Identify which cell holds the provided text, then report its (X, Y) central coordinate. 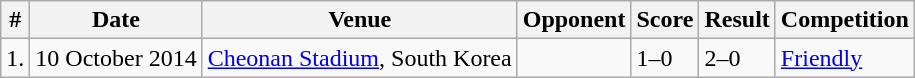
Date (116, 20)
Competition (844, 20)
Cheonan Stadium, South Korea (360, 58)
2–0 (737, 58)
Venue (360, 20)
Result (737, 20)
1–0 (665, 58)
# (16, 20)
Friendly (844, 58)
1. (16, 58)
Score (665, 20)
10 October 2014 (116, 58)
Opponent (574, 20)
